Provide the [X, Y] coordinate of the cell's center where the given text is located.  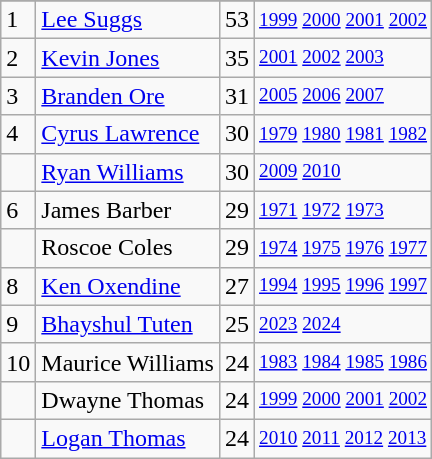
Kevin Jones [128, 58]
Bhayshul Tuten [128, 324]
Roscoe Coles [128, 248]
27 [236, 286]
Logan Thomas [128, 438]
31 [236, 96]
35 [236, 58]
10 [18, 362]
4 [18, 134]
James Barber [128, 210]
Ken Oxendine [128, 286]
2005 2006 2007 [342, 96]
2009 2010 [342, 172]
3 [18, 96]
25 [236, 324]
1983 1984 1985 1986 [342, 362]
Cyrus Lawrence [128, 134]
2001 2002 2003 [342, 58]
Ryan Williams [128, 172]
1979 1980 1981 1982 [342, 134]
Branden Ore [128, 96]
1974 1975 1976 1977 [342, 248]
Maurice Williams [128, 362]
6 [18, 210]
1 [18, 20]
Lee Suggs [128, 20]
2010 2011 2012 2013 [342, 438]
53 [236, 20]
2023 2024 [342, 324]
8 [18, 286]
Dwayne Thomas [128, 400]
2 [18, 58]
1971 1972 1973 [342, 210]
1994 1995 1996 1997 [342, 286]
9 [18, 324]
